Return the (x, y) coordinate for the center point of the cell that contains the specified text.  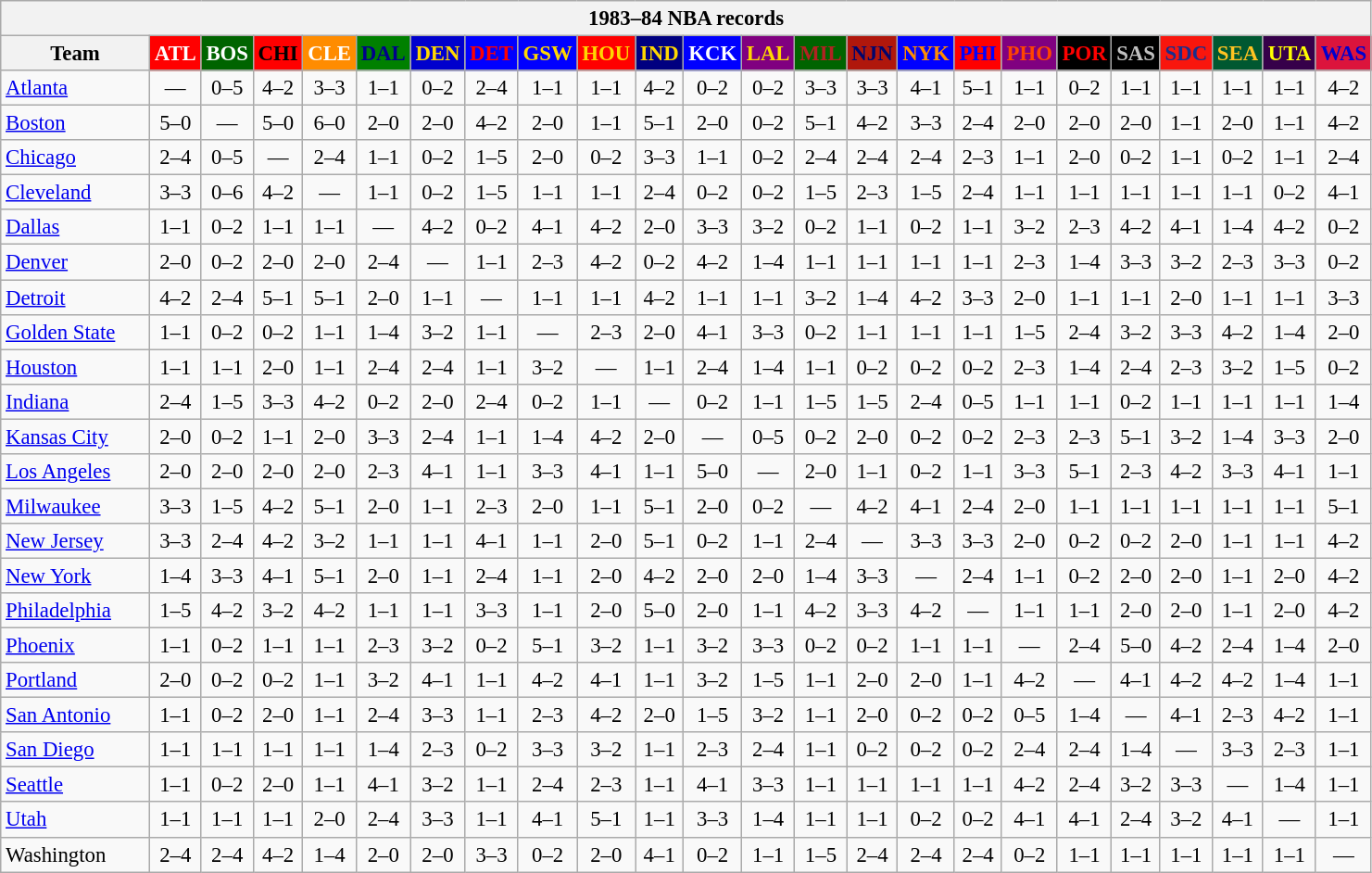
CLE (330, 54)
IND (660, 54)
PHI (978, 54)
Denver (76, 262)
POR (1084, 54)
New York (76, 576)
San Antonio (76, 715)
Milwaukee (76, 506)
Golden State (76, 332)
NYK (926, 54)
GSW (548, 54)
Los Angeles (76, 472)
SEA (1238, 54)
MIL (821, 54)
Boston (76, 123)
Seattle (76, 785)
Chicago (76, 158)
SAS (1136, 54)
BOS (227, 54)
SDC (1186, 54)
6–0 (330, 123)
Dallas (76, 227)
Houston (76, 367)
Atlanta (76, 88)
Team (76, 54)
New Jersey (76, 541)
ATL (175, 54)
Phoenix (76, 646)
HOU (606, 54)
CHI (278, 54)
Philadelphia (76, 611)
DET (491, 54)
Utah (76, 820)
UTA (1290, 54)
Detroit (76, 297)
Cleveland (76, 193)
DAL (384, 54)
Kansas City (76, 436)
1983–84 NBA records (686, 19)
Washington (76, 854)
0–6 (227, 193)
KCK (713, 54)
PHO (1029, 54)
Indiana (76, 401)
Portland (76, 680)
NJN (873, 54)
DEN (437, 54)
San Diego (76, 750)
WAS (1343, 54)
LAL (767, 54)
